Return [X, Y] of the center of cell containing provided text 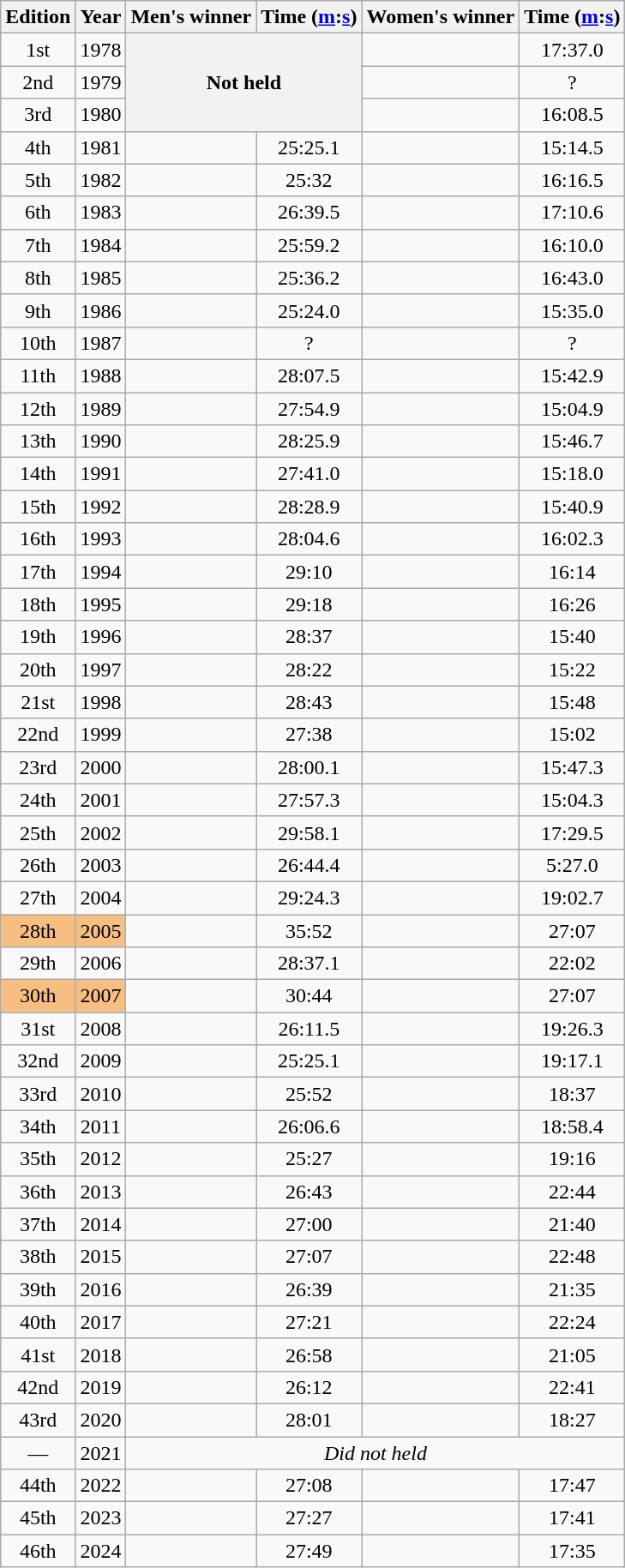
22:41 [573, 1387]
26:39 [309, 1289]
16:43.0 [573, 278]
28:00.1 [309, 767]
36th [38, 1192]
17:37.0 [573, 50]
2008 [101, 1029]
11th [38, 375]
18:27 [573, 1420]
21:05 [573, 1355]
— [38, 1453]
2nd [38, 82]
1983 [101, 213]
27:54.9 [309, 409]
15:35.0 [573, 310]
15:14.5 [573, 147]
16:26 [573, 604]
14th [38, 474]
25:27 [309, 1159]
15:48 [573, 702]
28:07.5 [309, 375]
29:58.1 [309, 832]
2009 [101, 1061]
1998 [101, 702]
15:04.3 [573, 800]
8th [38, 278]
7th [38, 245]
27:41.0 [309, 474]
1978 [101, 50]
2011 [101, 1126]
1986 [101, 310]
27th [38, 898]
26:43 [309, 1192]
38th [38, 1257]
1994 [101, 572]
2001 [101, 800]
Edition [38, 17]
1985 [101, 278]
28:01 [309, 1420]
2003 [101, 865]
1999 [101, 735]
17:35 [573, 1551]
1997 [101, 670]
19:17.1 [573, 1061]
17:47 [573, 1486]
4th [38, 147]
17th [38, 572]
25:36.2 [309, 278]
34th [38, 1126]
31st [38, 1029]
2016 [101, 1289]
1989 [101, 409]
35th [38, 1159]
28:04.6 [309, 539]
26:12 [309, 1387]
2004 [101, 898]
17:29.5 [573, 832]
27:38 [309, 735]
1979 [101, 82]
28:25.9 [309, 442]
29:24.3 [309, 898]
1984 [101, 245]
2005 [101, 930]
26:58 [309, 1355]
33rd [38, 1094]
15:47.3 [573, 767]
12th [38, 409]
16:10.0 [573, 245]
24th [38, 800]
40th [38, 1322]
26:06.6 [309, 1126]
19:26.3 [573, 1029]
21:35 [573, 1289]
45th [38, 1518]
19th [38, 637]
18:37 [573, 1094]
1980 [101, 115]
28:37.1 [309, 964]
Women's winner [441, 17]
18:58.4 [573, 1126]
2000 [101, 767]
1993 [101, 539]
2002 [101, 832]
32nd [38, 1061]
3rd [38, 115]
21st [38, 702]
23rd [38, 767]
22:02 [573, 964]
5th [38, 180]
25:59.2 [309, 245]
15:46.7 [573, 442]
1991 [101, 474]
21:40 [573, 1224]
Did not held [376, 1453]
25:32 [309, 180]
16th [38, 539]
2014 [101, 1224]
1995 [101, 604]
17:41 [573, 1518]
27:49 [309, 1551]
2007 [101, 996]
10th [38, 343]
9th [38, 310]
1990 [101, 442]
1st [38, 50]
5:27.0 [573, 865]
29th [38, 964]
42nd [38, 1387]
17:10.6 [573, 213]
15:02 [573, 735]
2006 [101, 964]
2020 [101, 1420]
18th [38, 604]
2018 [101, 1355]
26:11.5 [309, 1029]
1987 [101, 343]
28:22 [309, 670]
2012 [101, 1159]
22:48 [573, 1257]
25:24.0 [309, 310]
Men's winner [191, 17]
2023 [101, 1518]
43rd [38, 1420]
1988 [101, 375]
29:18 [309, 604]
Year [101, 17]
15:22 [573, 670]
16:02.3 [573, 539]
26:44.4 [309, 865]
2010 [101, 1094]
15:18.0 [573, 474]
2022 [101, 1486]
27:27 [309, 1518]
37th [38, 1224]
41st [38, 1355]
46th [38, 1551]
28:37 [309, 637]
27:57.3 [309, 800]
27:21 [309, 1322]
30:44 [309, 996]
Not held [243, 82]
1981 [101, 147]
2015 [101, 1257]
19:02.7 [573, 898]
25th [38, 832]
28th [38, 930]
16:16.5 [573, 180]
2021 [101, 1453]
16:08.5 [573, 115]
2019 [101, 1387]
13th [38, 442]
15:40 [573, 637]
35:52 [309, 930]
15:42.9 [573, 375]
2024 [101, 1551]
16:14 [573, 572]
19:16 [573, 1159]
27:08 [309, 1486]
6th [38, 213]
1982 [101, 180]
2013 [101, 1192]
15:04.9 [573, 409]
28:28.9 [309, 507]
27:00 [309, 1224]
22nd [38, 735]
44th [38, 1486]
2017 [101, 1322]
1996 [101, 637]
30th [38, 996]
28:43 [309, 702]
20th [38, 670]
1992 [101, 507]
22:44 [573, 1192]
22:24 [573, 1322]
26:39.5 [309, 213]
26th [38, 865]
29:10 [309, 572]
39th [38, 1289]
15:40.9 [573, 507]
15th [38, 507]
25:52 [309, 1094]
